Pinpoint the cell where the given text exists, returning its [X, Y] midpoint coordinate. 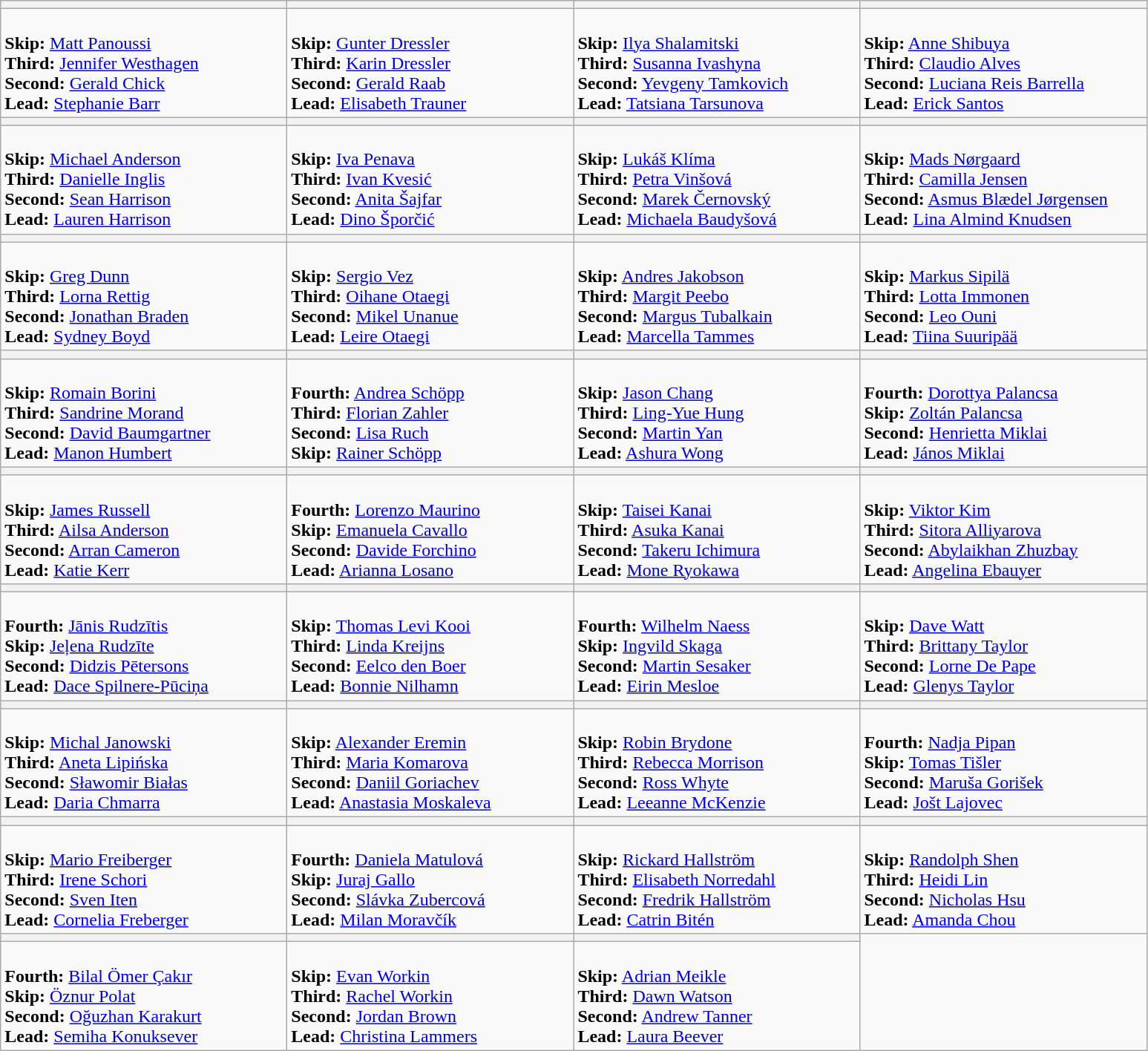
Fourth: Andrea Schöpp Third: Florian Zahler Second: Lisa Ruch Skip: Rainer Schöpp [430, 413]
Skip: Andres Jakobson Third: Margit Peebo Second: Margus Tubalkain Lead: Marcella Tammes [717, 296]
Skip: Michael Anderson Third: Danielle Inglis Second: Sean Harrison Lead: Lauren Harrison [144, 180]
Skip: Alexander Eremin Third: Maria Komarova Second: Daniil Goriachev Lead: Anastasia Moskaleva [430, 763]
Skip: Viktor Kim Third: Sitora Alliyarova Second: Abylaikhan Zhuzbay Lead: Angelina Ebauyer [1003, 529]
Skip: James Russell Third: Ailsa Anderson Second: Arran Cameron Lead: Katie Kerr [144, 529]
Skip: Adrian Meikle Third: Dawn Watson Second: Andrew Tanner Lead: Laura Beever [717, 996]
Skip: Gunter Dressler Third: Karin Dressler Second: Gerald Raab Lead: Elisabeth Trauner [430, 63]
Fourth: Bilal Ömer Çakır Skip: Öznur Polat Second: Oğuzhan Karakurt Lead: Semiha Konuksever [144, 996]
Skip: Matt Panoussi Third: Jennifer Westhagen Second: Gerald Chick Lead: Stephanie Barr [144, 63]
Skip: Evan Workin Third: Rachel Workin Second: Jordan Brown Lead: Christina Lammers [430, 996]
Skip: Ilya Shalamitski Third: Susanna Ivashyna Second: Yevgeny Tamkovich Lead: Tatsiana Tarsunova [717, 63]
Skip: Robin Brydone Third: Rebecca Morrison Second: Ross Whyte Lead: Leeanne McKenzie [717, 763]
Fourth: Nadja Pipan Skip: Tomas Tišler Second: Maruša Gorišek Lead: Jošt Lajovec [1003, 763]
Skip: Sergio Vez Third: Oihane Otaegi Second: Mikel Unanue Lead: Leire Otaegi [430, 296]
Fourth: Daniela Matulová Skip: Juraj Gallo Second: Slávka Zubercová Lead: Milan Moravčík [430, 880]
Skip: Lukáš Klíma Third: Petra Vinšová Second: Marek Černovský Lead: Michaela Baudyšová [717, 180]
Skip: Romain Borini Third: Sandrine Morand Second: David Baumgartner Lead: Manon Humbert [144, 413]
Skip: Anne Shibuya Third: Claudio Alves Second: Luciana Reis Barrella Lead: Erick Santos [1003, 63]
Skip: Thomas Levi Kooi Third: Linda Kreijns Second: Eelco den Boer Lead: Bonnie Nilhamn [430, 646]
Fourth: Jānis Rudzītis Skip: Jeļena Rudzīte Second: Didzis Pētersons Lead: Dace Spilnere-Pūciņa [144, 646]
Skip: Dave Watt Third: Brittany Taylor Second: Lorne De Pape Lead: Glenys Taylor [1003, 646]
Fourth: Wilhelm Naess Skip: Ingvild Skaga Second: Martin Sesaker Lead: Eirin Mesloe [717, 646]
Skip: Markus Sipilä Third: Lotta Immonen Second: Leo Ouni Lead: Tiina Suuripää [1003, 296]
Skip: Iva Penava Third: Ivan Kvesić Second: Anita Šajfar Lead: Dino Šporčić [430, 180]
Skip: Taisei Kanai Third: Asuka Kanai Second: Takeru Ichimura Lead: Mone Ryokawa [717, 529]
Skip: Jason Chang Third: Ling-Yue Hung Second: Martin Yan Lead: Ashura Wong [717, 413]
Skip: Greg Dunn Third: Lorna Rettig Second: Jonathan Braden Lead: Sydney Boyd [144, 296]
Fourth: Lorenzo Maurino Skip: Emanuela Cavallo Second: Davide Forchino Lead: Arianna Losano [430, 529]
Skip: Mario Freiberger Third: Irene Schori Second: Sven Iten Lead: Cornelia Freberger [144, 880]
Fourth: Dorottya Palancsa Skip: Zoltán Palancsa Second: Henrietta Miklai Lead: János Miklai [1003, 413]
Skip: Rickard Hallström Third: Elisabeth Norredahl Second: Fredrik Hallström Lead: Catrin Bitén [717, 880]
Skip: Randolph Shen Third: Heidi Lin Second: Nicholas Hsu Lead: Amanda Chou [1003, 880]
Skip: Michal Janowski Third: Aneta Lipińska Second: Sławomir Białas Lead: Daria Chmarra [144, 763]
Skip: Mads Nørgaard Third: Camilla Jensen Second: Asmus Blædel Jørgensen Lead: Lina Almind Knudsen [1003, 180]
